For the text-containing cell, return its midpoint in [x, y] coordinate format. 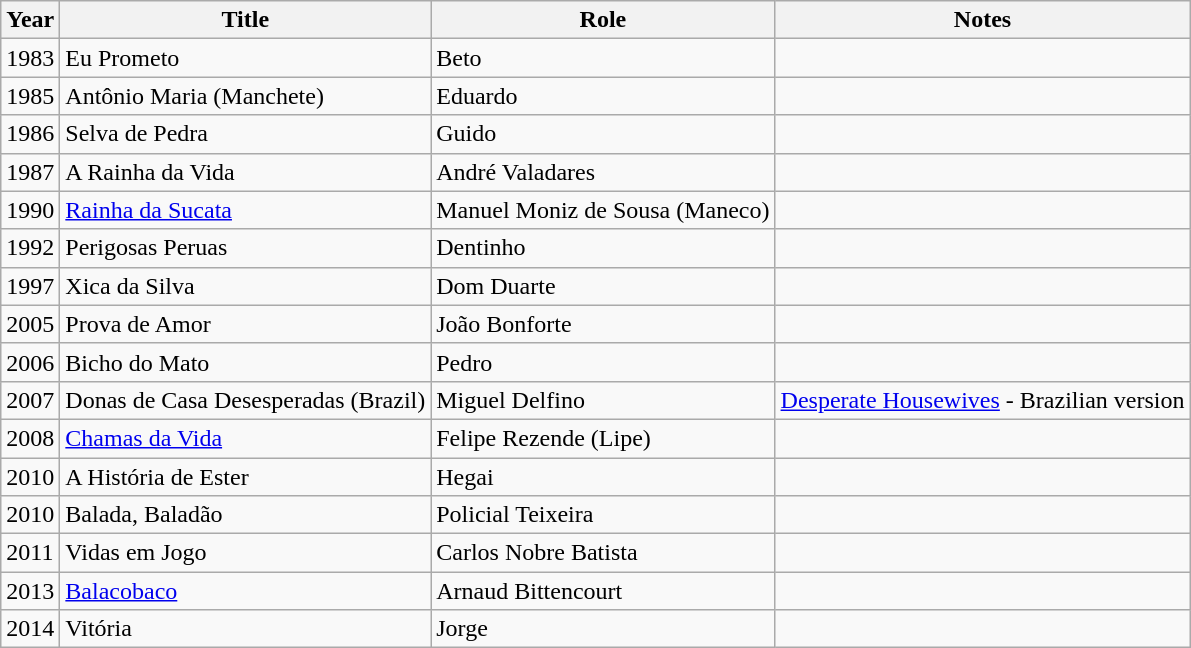
2005 [30, 324]
Notes [982, 20]
1992 [30, 248]
Chamas da Vida [246, 438]
Vitória [246, 629]
Bicho do Mato [246, 362]
Role [603, 20]
Perigosas Peruas [246, 248]
1987 [30, 172]
Donas de Casa Desesperadas (Brazil) [246, 400]
Pedro [603, 362]
2011 [30, 553]
Eduardo [603, 96]
Carlos Nobre Batista [603, 553]
2008 [30, 438]
André Valadares [603, 172]
A História de Ester [246, 477]
Beto [603, 58]
1990 [30, 210]
2007 [30, 400]
Balacobaco [246, 591]
2014 [30, 629]
Vidas em Jogo [246, 553]
Year [30, 20]
A Rainha da Vida [246, 172]
Hegai [603, 477]
1986 [30, 134]
Eu Prometo [246, 58]
João Bonforte [603, 324]
Antônio Maria (Manchete) [246, 96]
Manuel Moniz de Sousa (Maneco) [603, 210]
Dom Duarte [603, 286]
2006 [30, 362]
Selva de Pedra [246, 134]
Arnaud Bittencourt [603, 591]
Felipe Rezende (Lipe) [603, 438]
Rainha da Sucata [246, 210]
Policial Teixeira [603, 515]
Guido [603, 134]
Balada, Baladão [246, 515]
Miguel Delfino [603, 400]
Prova de Amor [246, 324]
1985 [30, 96]
1997 [30, 286]
2013 [30, 591]
Jorge [603, 629]
Xica da Silva [246, 286]
1983 [30, 58]
Dentinho [603, 248]
Desperate Housewives - Brazilian version [982, 400]
Title [246, 20]
